Return the (x, y) coordinate for the center point of the cell that contains the specified text.  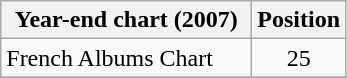
French Albums Chart (126, 58)
Position (299, 20)
Year-end chart (2007) (126, 20)
25 (299, 58)
